Provide the (X, Y) coordinate of the cell's center where the given text is located.  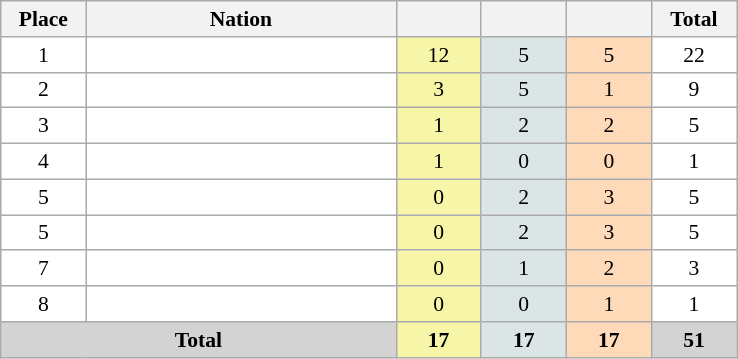
Place (44, 19)
9 (694, 90)
7 (44, 269)
8 (44, 304)
4 (44, 162)
51 (694, 340)
22 (694, 55)
12 (438, 55)
Nation (241, 19)
